Locate the cell with the specified text and output its [x, y] center coordinate. 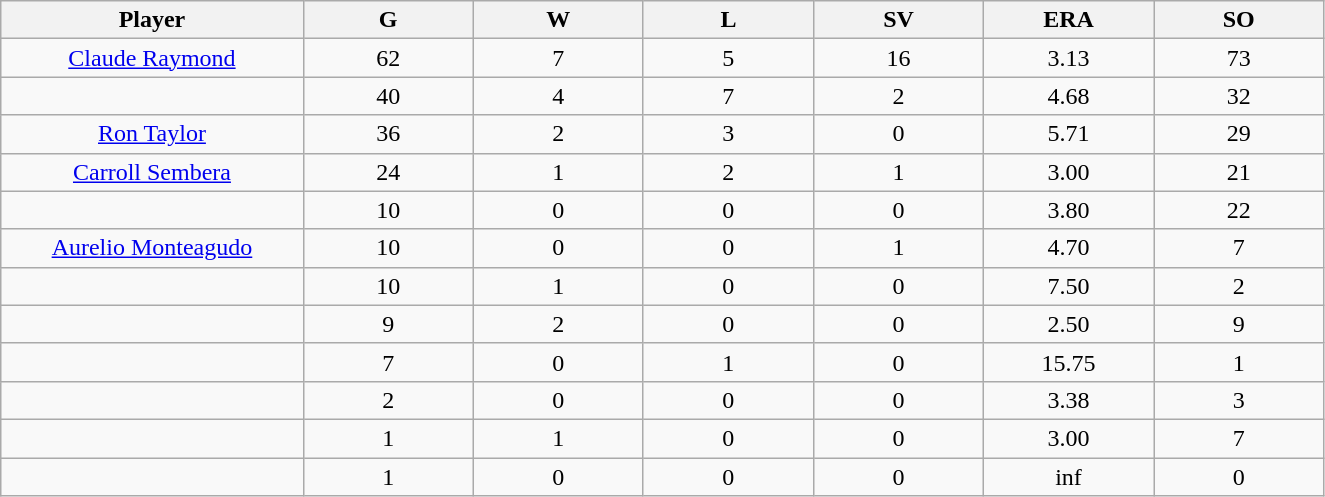
Ron Taylor [152, 134]
5.71 [1069, 134]
4.68 [1069, 96]
62 [388, 58]
73 [1239, 58]
Aurelio Monteagudo [152, 248]
2.50 [1069, 324]
inf [1069, 477]
3.13 [1069, 58]
24 [388, 172]
7.50 [1069, 286]
32 [1239, 96]
16 [898, 58]
5 [728, 58]
L [728, 20]
ERA [1069, 20]
21 [1239, 172]
G [388, 20]
4 [558, 96]
SO [1239, 20]
Player [152, 20]
15.75 [1069, 362]
29 [1239, 134]
W [558, 20]
4.70 [1069, 248]
Claude Raymond [152, 58]
Carroll Sembera [152, 172]
SV [898, 20]
3.80 [1069, 210]
40 [388, 96]
22 [1239, 210]
3.38 [1069, 400]
36 [388, 134]
